Return [X, Y] of the center of cell containing provided text 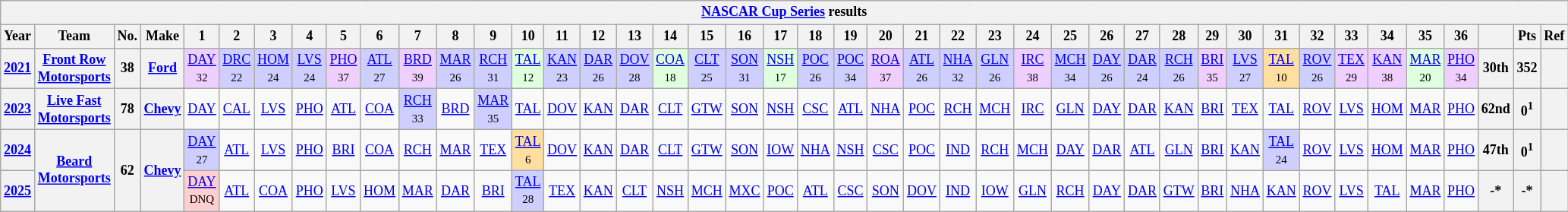
RCH33 [417, 109]
LVS27 [1245, 68]
29 [1213, 36]
DAY32 [202, 68]
38 [128, 68]
4 [310, 36]
TAL28 [528, 191]
Live Fast Motorsports [74, 109]
TAL12 [528, 68]
23 [995, 36]
31 [1281, 36]
MAR20 [1425, 68]
MAR35 [493, 109]
2021 [18, 68]
DAY26 [1107, 68]
18 [816, 36]
16 [745, 36]
DAR24 [1143, 68]
ROA37 [886, 68]
BRD [455, 109]
62nd [1495, 109]
DRC22 [237, 68]
2024 [18, 150]
ATL26 [922, 68]
PHO37 [343, 68]
ATL27 [379, 68]
33 [1352, 36]
POC26 [816, 68]
COA18 [671, 68]
Year [18, 36]
TAL6 [528, 150]
ROV26 [1318, 68]
KAN38 [1387, 68]
22 [958, 36]
12 [598, 36]
PHO34 [1462, 68]
CAL [237, 109]
35 [1425, 36]
DAYDNQ [202, 191]
MXC [745, 191]
IRC38 [1033, 68]
CLT25 [707, 68]
14 [671, 36]
LVS24 [310, 68]
24 [1033, 36]
MCH34 [1070, 68]
62 [128, 170]
5 [343, 36]
30th [1495, 68]
Team [74, 36]
HOM24 [273, 68]
19 [850, 36]
MAR26 [455, 68]
11 [562, 36]
BRD39 [417, 68]
TAL24 [1281, 150]
30 [1245, 36]
17 [780, 36]
3 [273, 36]
Beard Motorsports [74, 170]
15 [707, 36]
Pts [1527, 36]
13 [634, 36]
Front Row Motorsports [74, 68]
28 [1179, 36]
BRI35 [1213, 68]
1 [202, 36]
NSH17 [780, 68]
SON31 [745, 68]
25 [1070, 36]
Ref [1554, 36]
352 [1527, 68]
20 [886, 36]
TAL10 [1281, 68]
DAR26 [598, 68]
27 [1143, 36]
78 [128, 109]
Make [162, 36]
2 [237, 36]
No. [128, 36]
POC34 [850, 68]
TEX29 [1352, 68]
36 [1462, 36]
8 [455, 36]
2025 [18, 191]
RCH26 [1179, 68]
2023 [18, 109]
NASCAR Cup Series results [785, 12]
IRC [1033, 109]
7 [417, 36]
KAN23 [562, 68]
GLN26 [995, 68]
6 [379, 36]
26 [1107, 36]
DAY27 [202, 150]
RCH31 [493, 68]
DOV28 [634, 68]
NHA32 [958, 68]
9 [493, 36]
47th [1495, 150]
21 [922, 36]
32 [1318, 36]
10 [528, 36]
Ford [162, 68]
34 [1387, 36]
